Detect which cell encompasses the target text, then output its [X, Y] center coordinate. 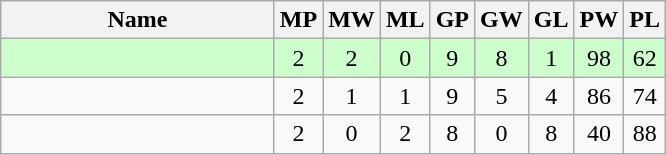
GP [452, 20]
86 [599, 96]
98 [599, 58]
PL [645, 20]
GL [551, 20]
PW [599, 20]
MP [298, 20]
5 [502, 96]
40 [599, 134]
4 [551, 96]
MW [352, 20]
74 [645, 96]
GW [502, 20]
ML [405, 20]
88 [645, 134]
62 [645, 58]
Name [138, 20]
